Provide the [X, Y] coordinate of the cell's center where the given text is located.  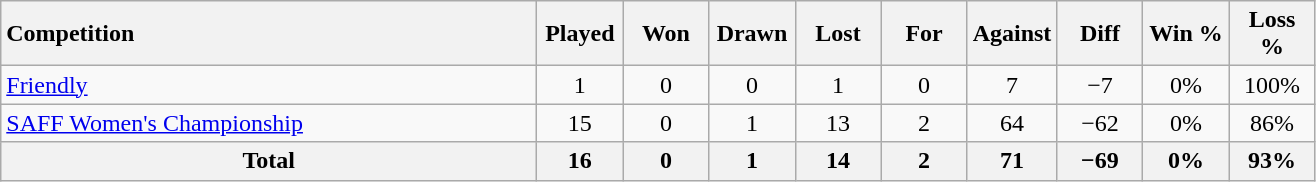
Win % [1186, 34]
13 [838, 123]
For [924, 34]
Drawn [752, 34]
15 [580, 123]
−62 [1100, 123]
Friendly [269, 85]
93% [1272, 161]
71 [1012, 161]
Lost [838, 34]
−7 [1100, 85]
14 [838, 161]
Total [269, 161]
Won [666, 34]
64 [1012, 123]
Diff [1100, 34]
−69 [1100, 161]
7 [1012, 85]
16 [580, 161]
86% [1272, 123]
Against [1012, 34]
Competition [269, 34]
Loss % [1272, 34]
SAFF Women's Championship [269, 123]
Played [580, 34]
100% [1272, 85]
